Output the [X, Y] coordinate of the center of the cell containing the given text.  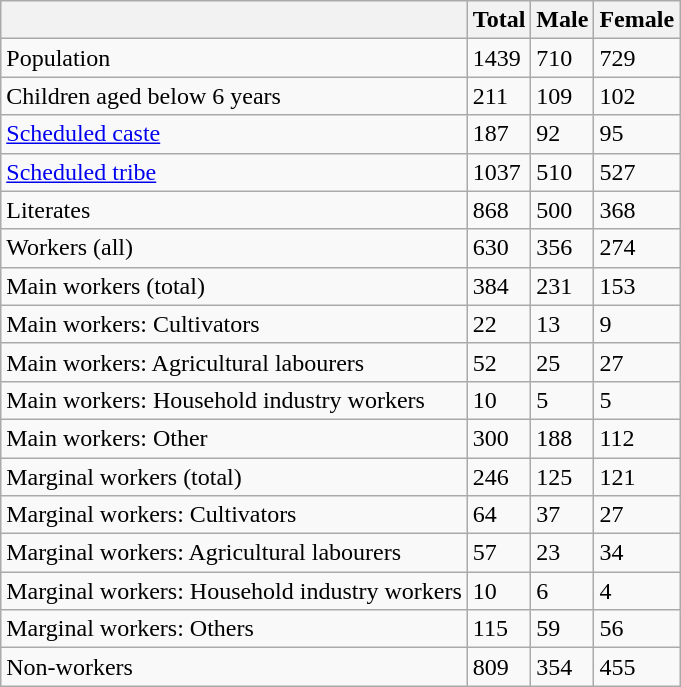
Main workers: Cultivators [234, 324]
Marginal workers: Cultivators [234, 515]
13 [562, 324]
187 [499, 134]
Marginal workers: Household industry workers [234, 591]
809 [499, 667]
112 [637, 438]
188 [562, 438]
153 [637, 286]
Scheduled caste [234, 134]
115 [499, 629]
630 [499, 248]
56 [637, 629]
Marginal workers: Agricultural labourers [234, 553]
Literates [234, 210]
231 [562, 286]
1037 [499, 172]
92 [562, 134]
300 [499, 438]
Total [499, 20]
64 [499, 515]
Main workers (total) [234, 286]
57 [499, 553]
95 [637, 134]
Marginal workers: Others [234, 629]
500 [562, 210]
109 [562, 96]
Scheduled tribe [234, 172]
37 [562, 515]
368 [637, 210]
729 [637, 58]
211 [499, 96]
Marginal workers (total) [234, 477]
22 [499, 324]
Workers (all) [234, 248]
59 [562, 629]
9 [637, 324]
354 [562, 667]
Population [234, 58]
52 [499, 362]
Non-workers [234, 667]
Children aged below 6 years [234, 96]
510 [562, 172]
25 [562, 362]
121 [637, 477]
Main workers: Agricultural labourers [234, 362]
4 [637, 591]
455 [637, 667]
Male [562, 20]
Main workers: Other [234, 438]
356 [562, 248]
1439 [499, 58]
23 [562, 553]
102 [637, 96]
384 [499, 286]
246 [499, 477]
Female [637, 20]
527 [637, 172]
34 [637, 553]
Main workers: Household industry workers [234, 400]
710 [562, 58]
6 [562, 591]
274 [637, 248]
125 [562, 477]
868 [499, 210]
